Output the (X, Y) coordinate of the center of the cell containing the given text.  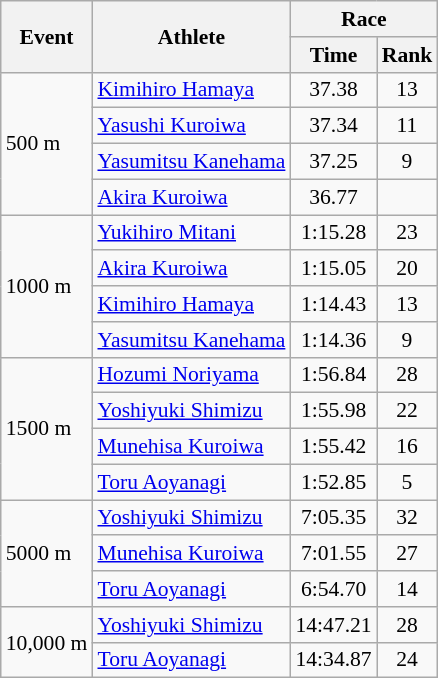
Hozumi Noriyama (191, 375)
1:55.98 (333, 411)
14 (408, 589)
1:15.28 (333, 233)
5 (408, 482)
32 (408, 518)
1:14.36 (333, 340)
1000 m (47, 286)
10,000 m (47, 642)
Time (333, 55)
Yasushi Kuroiwa (191, 126)
1:15.05 (333, 269)
Race (364, 19)
Yukihiro Mitani (191, 233)
27 (408, 554)
5000 m (47, 554)
Athlete (191, 36)
7:05.35 (333, 518)
6:54.70 (333, 589)
14:34.87 (333, 660)
1:14.43 (333, 304)
11 (408, 126)
1:55.42 (333, 447)
Event (47, 36)
1500 m (47, 428)
24 (408, 660)
16 (408, 447)
37.34 (333, 126)
22 (408, 411)
Rank (408, 55)
37.25 (333, 162)
7:01.55 (333, 554)
23 (408, 233)
1:56.84 (333, 375)
500 m (47, 143)
37.38 (333, 90)
1:52.85 (333, 482)
36.77 (333, 197)
20 (408, 269)
14:47.21 (333, 625)
